Search for the cell housing the specified text and yield its [X, Y] center coordinate. 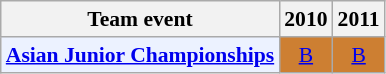
2011 [359, 19]
Asian Junior Championships [140, 55]
2010 [306, 19]
Team event [140, 19]
